Output the (x, y) coordinate of the center of the cell containing the given text.  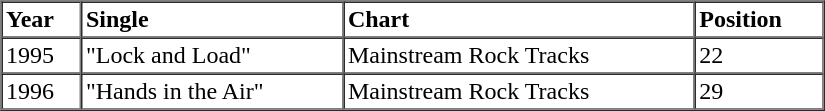
"Lock and Load" (212, 56)
Chart (518, 20)
Single (212, 20)
1996 (42, 92)
Year (42, 20)
Position (760, 20)
"Hands in the Air" (212, 92)
1995 (42, 56)
22 (760, 56)
29 (760, 92)
